Identify which cell holds the provided text, then report its [x, y] central coordinate. 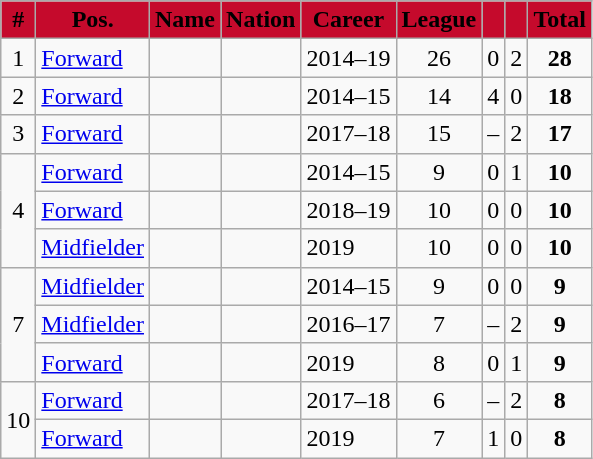
14 [439, 96]
Nation [261, 20]
Name [186, 20]
2018–19 [348, 210]
15 [439, 134]
2014–19 [348, 58]
26 [439, 58]
28 [560, 58]
League [439, 20]
18 [560, 96]
Total [560, 20]
3 [18, 134]
17 [560, 134]
Career [348, 20]
# [18, 20]
6 [439, 400]
2016–17 [348, 324]
Pos. [93, 20]
